Extract the (x, y) coordinate from the center of the cell holding the provided text.  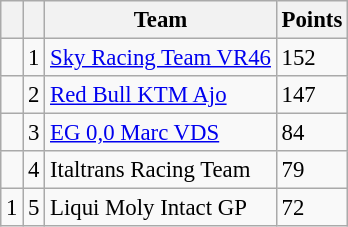
Red Bull KTM Ajo (161, 95)
147 (312, 95)
79 (312, 170)
Liqui Moly Intact GP (161, 208)
Sky Racing Team VR46 (161, 58)
4 (34, 170)
152 (312, 58)
5 (34, 208)
72 (312, 208)
2 (34, 95)
Italtrans Racing Team (161, 170)
Team (161, 20)
EG 0,0 Marc VDS (161, 133)
84 (312, 133)
Points (312, 20)
3 (34, 133)
